Extract the (x, y) coordinate from the center of the cell holding the provided text.  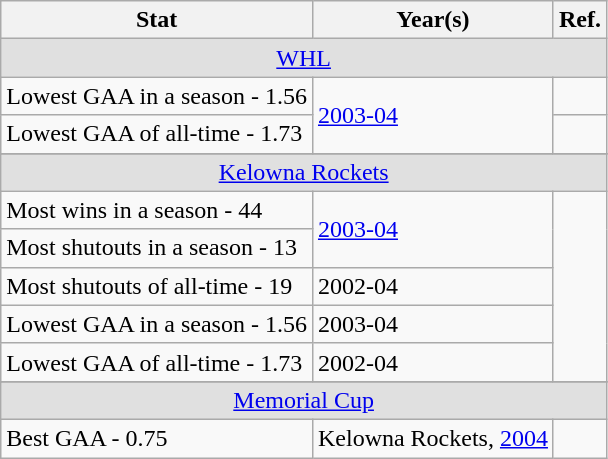
Best GAA - 0.75 (157, 438)
Year(s) (432, 20)
Most shutouts of all-time - 19 (157, 286)
Memorial Cup (304, 400)
Stat (157, 20)
Most wins in a season - 44 (157, 210)
Kelowna Rockets, 2004 (432, 438)
Ref. (580, 20)
WHL (304, 58)
Kelowna Rockets (304, 172)
Most shutouts in a season - 13 (157, 248)
